Identify which cell holds the provided text, then report its [X, Y] central coordinate. 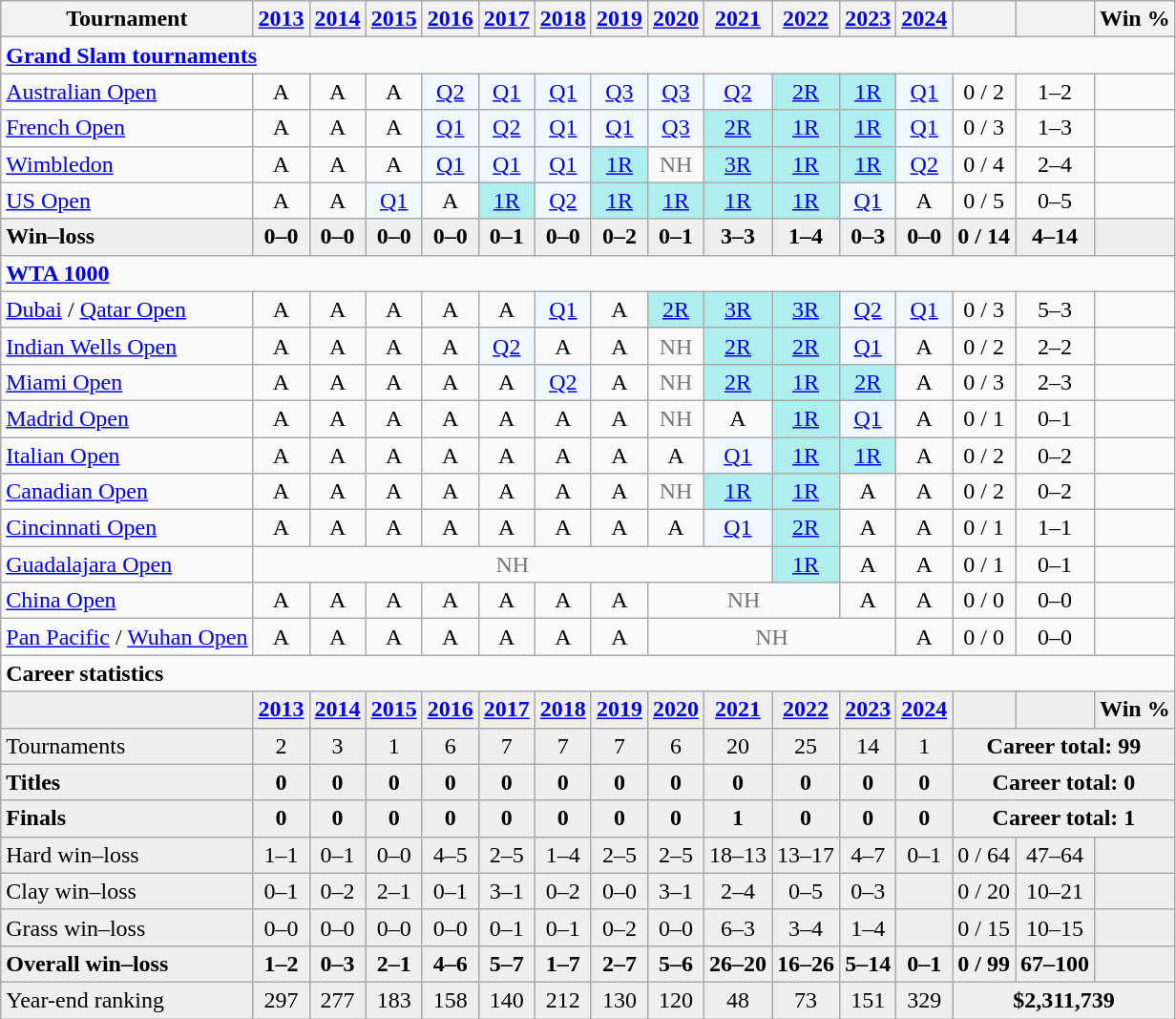
10–21 [1056, 891]
4–7 [869, 855]
18–13 [739, 855]
Tournament [127, 19]
2–7 [619, 964]
16–26 [806, 964]
Career total: 99 [1063, 746]
3–4 [806, 927]
67–100 [1056, 964]
3 [338, 746]
277 [338, 1000]
5–14 [869, 964]
0 / 15 [984, 927]
Pan Pacific / Wuhan Open [127, 637]
Cincinnati Open [127, 528]
Clay win–loss [127, 891]
Career statistics [588, 673]
20 [739, 746]
48 [739, 1000]
3–3 [739, 237]
$2,311,739 [1063, 1000]
10–15 [1056, 927]
297 [281, 1000]
0 / 14 [984, 237]
Australian Open [127, 92]
WTA 1000 [588, 273]
183 [393, 1000]
Guadalajara Open [127, 564]
5–6 [676, 964]
329 [924, 1000]
Madrid Open [127, 418]
6–3 [739, 927]
25 [806, 746]
14 [869, 746]
0 / 99 [984, 964]
0 / 5 [984, 201]
4–14 [1056, 237]
130 [619, 1000]
0 / 4 [984, 164]
47–64 [1056, 855]
1–7 [563, 964]
2 [281, 746]
Tournaments [127, 746]
5–7 [506, 964]
Titles [127, 782]
140 [506, 1000]
Italian Open [127, 456]
French Open [127, 128]
0 / 20 [984, 891]
Indian Wells Open [127, 346]
Grand Slam tournaments [588, 55]
Career total: 1 [1063, 818]
26–20 [739, 964]
Finals [127, 818]
2–2 [1056, 346]
212 [563, 1000]
2–3 [1056, 382]
Grass win–loss [127, 927]
13–17 [806, 855]
158 [451, 1000]
Hard win–loss [127, 855]
Wimbledon [127, 164]
Dubai / Qatar Open [127, 309]
120 [676, 1000]
4–5 [451, 855]
Win–loss [127, 237]
5–3 [1056, 309]
73 [806, 1000]
Career total: 0 [1063, 782]
Overall win–loss [127, 964]
1–3 [1056, 128]
4–6 [451, 964]
0 / 64 [984, 855]
Miami Open [127, 382]
Year-end ranking [127, 1000]
151 [869, 1000]
US Open [127, 201]
China Open [127, 601]
Canadian Open [127, 492]
